Search for the cell housing the specified text and yield its [x, y] center coordinate. 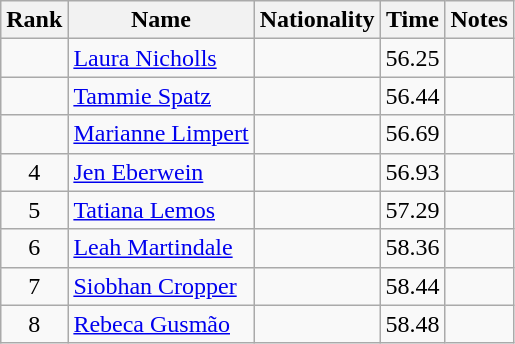
Rank [34, 20]
Siobhan Cropper [161, 286]
Jen Eberwein [161, 172]
Name [161, 20]
8 [34, 324]
Time [412, 20]
4 [34, 172]
Leah Martindale [161, 248]
Marianne Limpert [161, 134]
58.36 [412, 248]
57.29 [412, 210]
Nationality [317, 20]
58.44 [412, 286]
5 [34, 210]
56.25 [412, 58]
Laura Nicholls [161, 58]
Tammie Spatz [161, 96]
56.93 [412, 172]
Notes [479, 20]
7 [34, 286]
Tatiana Lemos [161, 210]
58.48 [412, 324]
56.69 [412, 134]
56.44 [412, 96]
6 [34, 248]
Rebeca Gusmão [161, 324]
